Search for the cell housing the specified text and yield its (X, Y) center coordinate. 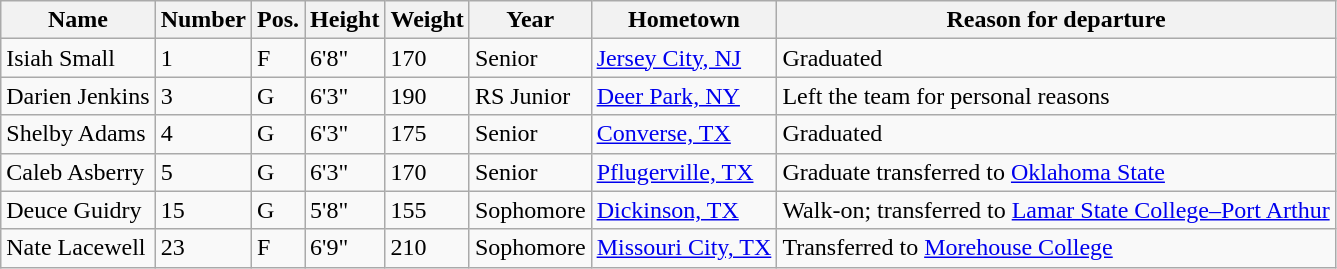
Name (78, 20)
Pos. (278, 20)
1 (203, 58)
Isiah Small (78, 58)
23 (203, 248)
Jersey City, NJ (684, 58)
Dickinson, TX (684, 210)
Pflugerville, TX (684, 172)
175 (427, 134)
Year (530, 20)
Shelby Adams (78, 134)
5'8" (345, 210)
210 (427, 248)
Deuce Guidry (78, 210)
Height (345, 20)
Caleb Asberry (78, 172)
Missouri City, TX (684, 248)
Left the team for personal reasons (1056, 96)
Reason for departure (1056, 20)
Deer Park, NY (684, 96)
Darien Jenkins (78, 96)
RS Junior (530, 96)
5 (203, 172)
4 (203, 134)
190 (427, 96)
6'8" (345, 58)
15 (203, 210)
Graduate transferred to Oklahoma State (1056, 172)
Nate Lacewell (78, 248)
Converse, TX (684, 134)
Transferred to Morehouse College (1056, 248)
3 (203, 96)
6'9" (345, 248)
Weight (427, 20)
155 (427, 210)
Hometown (684, 20)
Walk-on; transferred to Lamar State College–Port Arthur (1056, 210)
Number (203, 20)
